From the cell containing the given text, extract its center point as [x, y] coordinate. 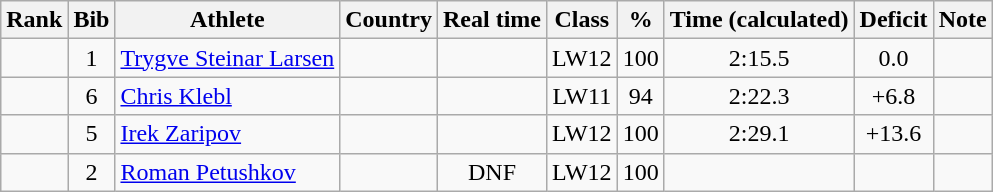
6 [92, 96]
Bib [92, 20]
1 [92, 58]
2:29.1 [759, 134]
Trygve Steinar Larsen [228, 58]
Irek Zaripov [228, 134]
Athlete [228, 20]
Note [962, 20]
Real time [492, 20]
% [640, 20]
2 [92, 172]
Country [389, 20]
Time (calculated) [759, 20]
Chris Klebl [228, 96]
Rank [34, 20]
2:15.5 [759, 58]
2:22.3 [759, 96]
Deficit [894, 20]
Class [582, 20]
LW11 [582, 96]
0.0 [894, 58]
+13.6 [894, 134]
Roman Petushkov [228, 172]
94 [640, 96]
+6.8 [894, 96]
DNF [492, 172]
5 [92, 134]
